Scan for the cell matching the given text and deliver its [X, Y] coordinate at center. 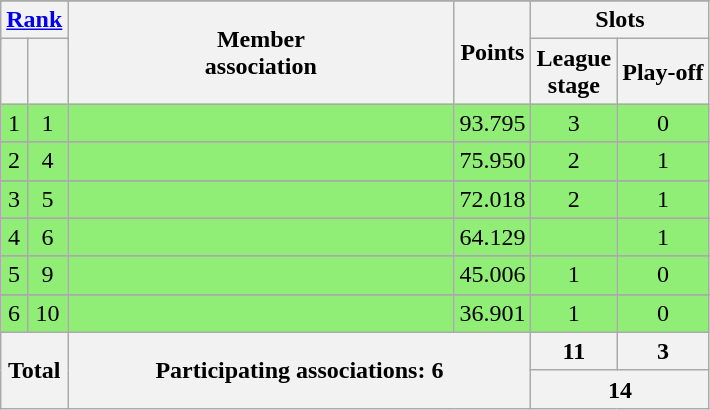
10 [47, 313]
Rank [34, 20]
45.006 [492, 275]
75.950 [492, 161]
9 [47, 275]
Leaguestage [574, 72]
Participating associations: 6 [300, 370]
36.901 [492, 313]
93.795 [492, 123]
Points [492, 52]
Total [34, 370]
11 [574, 351]
Slots [620, 20]
Memberassociation [261, 52]
64.129 [492, 237]
Play-off [663, 72]
72.018 [492, 199]
14 [620, 389]
